Find where the given text appears and provide that cell's center as (X, Y) coordinate. 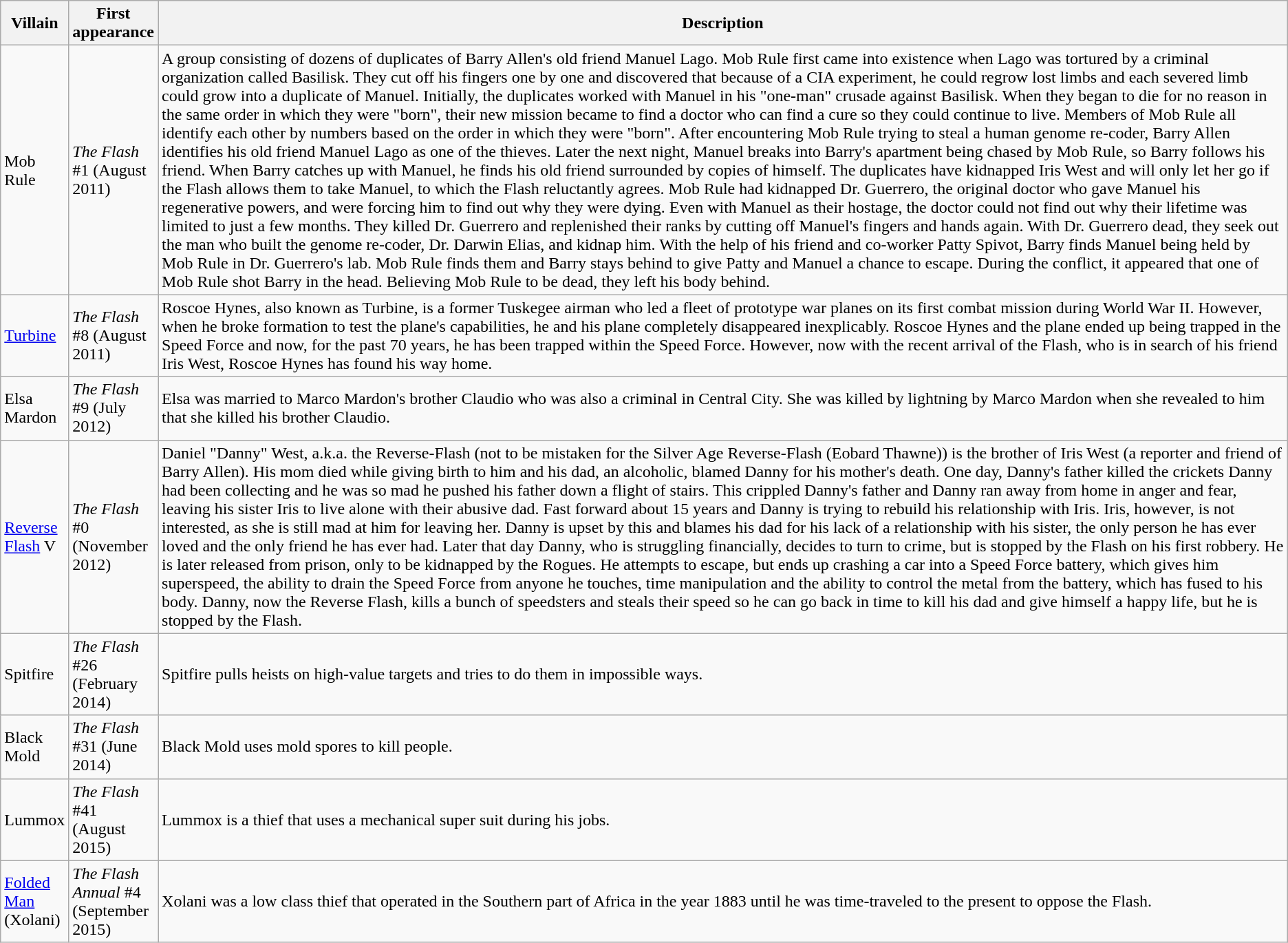
Lummox (34, 819)
The Flash #8 (August 2011) (114, 336)
The Flash #0 (November 2012) (114, 537)
Mob Rule (34, 170)
Lummox is a thief that uses a mechanical super suit during his jobs. (723, 819)
The Flash #41 (August 2015) (114, 819)
The Flash #26 (February 2014) (114, 675)
Spitfire (34, 675)
The Flash #31 (June 2014) (114, 747)
Villain (34, 23)
Description (723, 23)
Elsa Mardon (34, 408)
First appearance (114, 23)
The Flash #9 (July 2012) (114, 408)
Spitfire pulls heists on high-value targets and tries to do them in impossible ways. (723, 675)
Black Mold (34, 747)
Black Mold uses mold spores to kill people. (723, 747)
The Flash #1 (August 2011) (114, 170)
The Flash Annual #4 (September 2015) (114, 902)
Turbine (34, 336)
Reverse Flash V (34, 537)
Folded Man (Xolani) (34, 902)
